Find where the given text appears and provide that cell's center as (X, Y) coordinate. 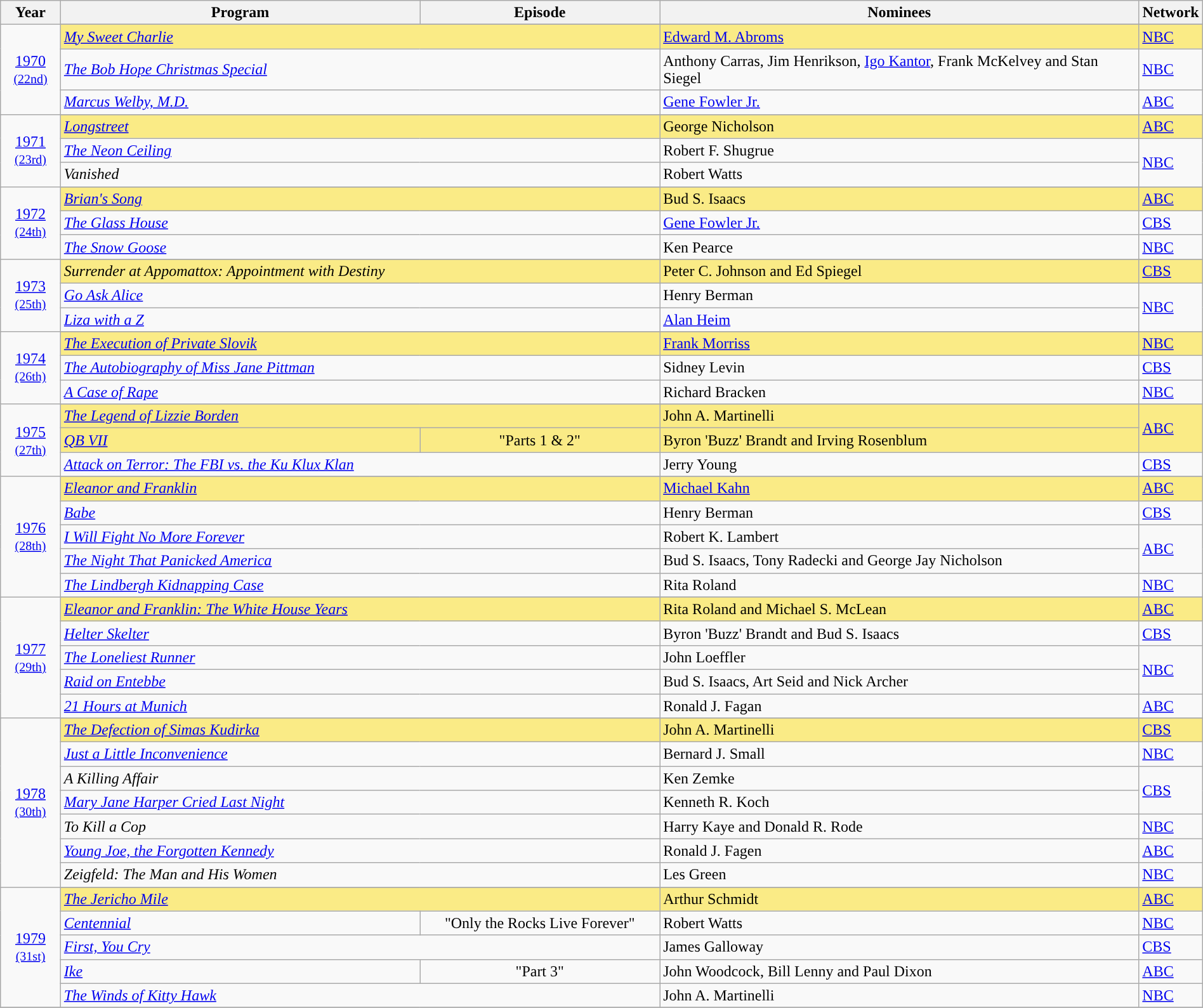
Young Joe, the Forgotten Kennedy (360, 851)
Program (240, 13)
Marcus Welby, M.D. (360, 102)
Rita Roland (900, 585)
1976(28th) (30, 537)
Robert K. Lambert (900, 537)
Babe (360, 513)
Vanished (360, 174)
Attack on Terror: The FBI vs. the Ku Klux Klan (360, 464)
A Case of Rape (360, 392)
Anthony Carras, Jim Henrikson, Igo Kantor, Frank McKelvey and Stan Siegel (900, 70)
Eleanor and Franklin (360, 488)
Surrender at Appomattox: Appointment with Destiny (360, 271)
The Legend of Lizzie Borden (360, 416)
Robert F. Shugrue (900, 150)
Centennial (240, 923)
A Killing Affair (360, 778)
"Parts 1 & 2" (540, 440)
Ken Pearce (900, 247)
1979(31st) (30, 947)
Sidney Levin (900, 368)
1974(26th) (30, 368)
Ken Zemke (900, 778)
Ike (240, 971)
1978(30th) (30, 802)
"Only the Rocks Live Forever" (540, 923)
The Neon Ceiling (360, 150)
John Loeffler (900, 657)
The Jericho Mile (360, 899)
Go Ask Alice (360, 295)
Frank Morriss (900, 344)
1970(22nd) (30, 70)
The Autobiography of Miss Jane Pittman (360, 368)
The Loneliest Runner (360, 657)
John Woodcock, Bill Lenny and Paul Dixon (900, 971)
Nominees (900, 13)
Helter Skelter (360, 633)
Edward M. Abroms (900, 37)
Episode (540, 13)
Network (1171, 13)
Mary Jane Harper Cried Last Night (360, 802)
The Lindbergh Kidnapping Case (360, 585)
Byron 'Buzz' Brandt and Bud S. Isaacs (900, 633)
Harry Kaye and Donald R. Rode (900, 827)
1977(29th) (30, 657)
The Glass House (360, 223)
The Night That Panicked America (360, 561)
Ronald J. Fagan (900, 706)
George Nicholson (900, 126)
Just a Little Inconvenience (360, 754)
Longstreet (360, 126)
Kenneth R. Koch (900, 802)
Bud S. Isaacs, Tony Radecki and George Jay Nicholson (900, 561)
Bud S. Isaacs, Art Seid and Nick Archer (900, 681)
Peter C. Johnson and Ed Spiegel (900, 271)
Les Green (900, 875)
Zeigfeld: The Man and His Women (360, 875)
1975(27th) (30, 440)
1972(24th) (30, 223)
The Snow Goose (360, 247)
Alan Heim (900, 319)
1973(25th) (30, 295)
Brian's Song (360, 199)
First, You Cry (360, 947)
Bud S. Isaacs (900, 199)
Arthur Schmidt (900, 899)
Michael Kahn (900, 488)
Rita Roland and Michael S. McLean (900, 609)
The Bob Hope Christmas Special (360, 70)
The Winds of Kitty Hawk (360, 995)
"Part 3" (540, 971)
To Kill a Cop (360, 827)
Eleanor and Franklin: The White House Years (360, 609)
21 Hours at Munich (360, 706)
James Galloway (900, 947)
Byron 'Buzz' Brandt and Irving Rosenblum (900, 440)
I Will Fight No More Forever (360, 537)
Richard Bracken (900, 392)
The Execution of Private Slovik (360, 344)
The Defection of Simas Kudirka (360, 730)
Bernard J. Small (900, 754)
Jerry Young (900, 464)
Raid on Entebbe (360, 681)
1971(23rd) (30, 150)
My Sweet Charlie (360, 37)
Ronald J. Fagen (900, 851)
Year (30, 13)
Liza with a Z (360, 319)
QB VII (240, 440)
